Locate the cell with the specified text and output its (X, Y) center coordinate. 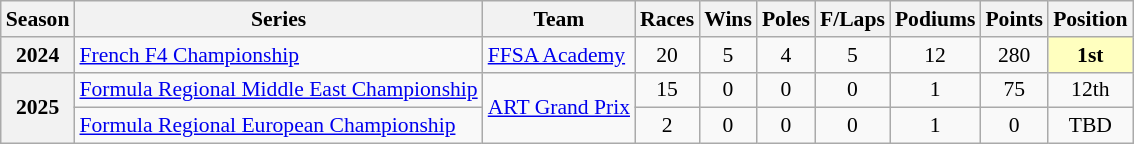
FFSA Academy (559, 55)
Points (1014, 19)
1st (1090, 55)
Position (1090, 19)
20 (667, 55)
ART Grand Prix (559, 108)
2025 (38, 108)
F/Laps (852, 19)
Season (38, 19)
280 (1014, 55)
2024 (38, 55)
Series (278, 19)
Podiums (936, 19)
Races (667, 19)
TBD (1090, 126)
15 (667, 90)
4 (786, 55)
French F4 Championship (278, 55)
Formula Regional Middle East Championship (278, 90)
75 (1014, 90)
Wins (728, 19)
Team (559, 19)
2 (667, 126)
12th (1090, 90)
Poles (786, 19)
12 (936, 55)
Formula Regional European Championship (278, 126)
